Find where the given text appears and provide that cell's center as [X, Y] coordinate. 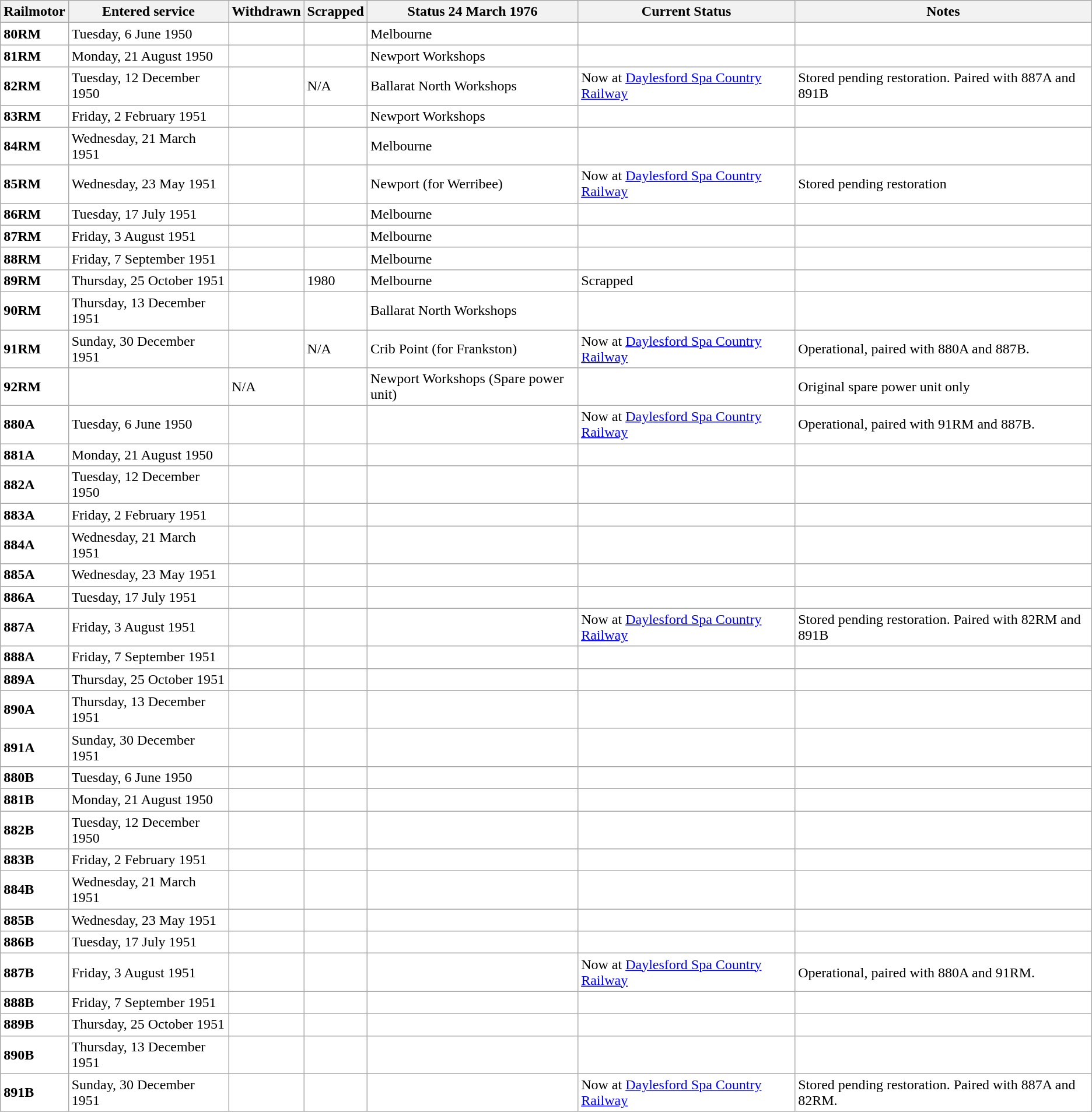
1980 [335, 280]
90RM [34, 310]
85RM [34, 184]
92RM [34, 387]
882A [34, 485]
880B [34, 777]
Crib Point (for Frankston) [473, 349]
889A [34, 679]
84RM [34, 146]
881A [34, 455]
887B [34, 973]
91RM [34, 349]
Withdrawn [266, 12]
884A [34, 545]
Original spare power unit only [944, 387]
88RM [34, 258]
Status 24 March 1976 [473, 12]
891B [34, 1093]
Stored pending restoration. Paired with 887A and 82RM. [944, 1093]
883B [34, 860]
887A [34, 627]
Railmotor [34, 12]
889B [34, 1025]
Current Status [687, 12]
Operational, paired with 91RM and 887B. [944, 425]
884B [34, 890]
Stored pending restoration. Paired with 887A and 891B [944, 86]
Stored pending restoration [944, 184]
82RM [34, 86]
Newport Workshops (Spare power unit) [473, 387]
89RM [34, 280]
885B [34, 920]
87RM [34, 236]
Newport (for Werribee) [473, 184]
Notes [944, 12]
Operational, paired with 880A and 887B. [944, 349]
881B [34, 799]
81RM [34, 56]
83RM [34, 116]
880A [34, 425]
890A [34, 709]
Stored pending restoration. Paired with 82RM and 891B [944, 627]
883A [34, 515]
Operational, paired with 880A and 91RM. [944, 973]
86RM [34, 214]
888A [34, 657]
886B [34, 942]
882B [34, 829]
890B [34, 1054]
80RM [34, 34]
885A [34, 575]
Entered service [148, 12]
888B [34, 1002]
891A [34, 748]
886A [34, 597]
